Return the (X, Y) coordinate for the center point of the cell that contains the specified text.  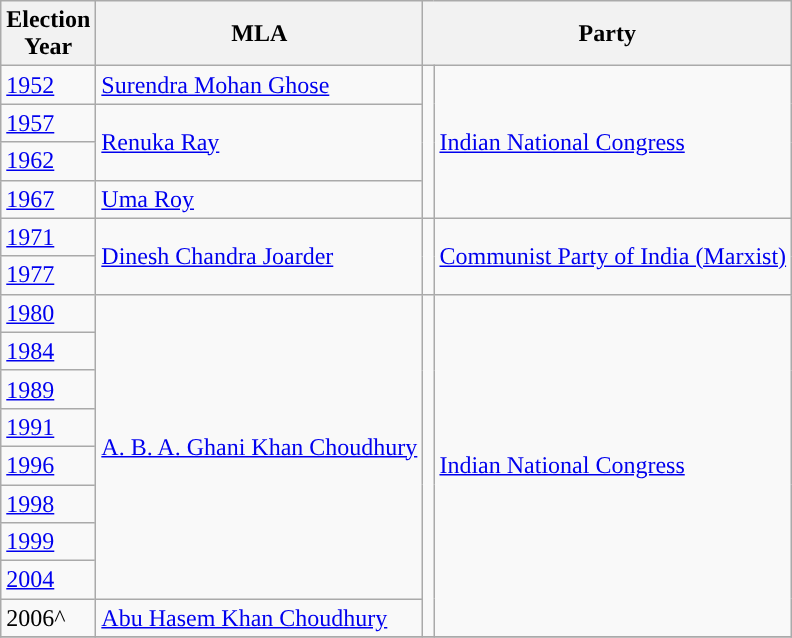
Uma Roy (260, 199)
1967 (48, 199)
1984 (48, 351)
1998 (48, 503)
1962 (48, 161)
Party (608, 34)
Election Year (48, 34)
1996 (48, 465)
Dinesh Chandra Joarder (260, 256)
Communist Party of India (Marxist) (613, 256)
1977 (48, 275)
1980 (48, 313)
1989 (48, 389)
Abu Hasem Khan Choudhury (260, 618)
MLA (260, 34)
A. B. A. Ghani Khan Choudhury (260, 446)
Renuka Ray (260, 142)
2004 (48, 580)
1952 (48, 85)
Surendra Mohan Ghose (260, 85)
1991 (48, 427)
1957 (48, 123)
2006^ (48, 618)
1971 (48, 237)
1999 (48, 542)
